Pinpoint the cell where the given text exists, returning its [X, Y] midpoint coordinate. 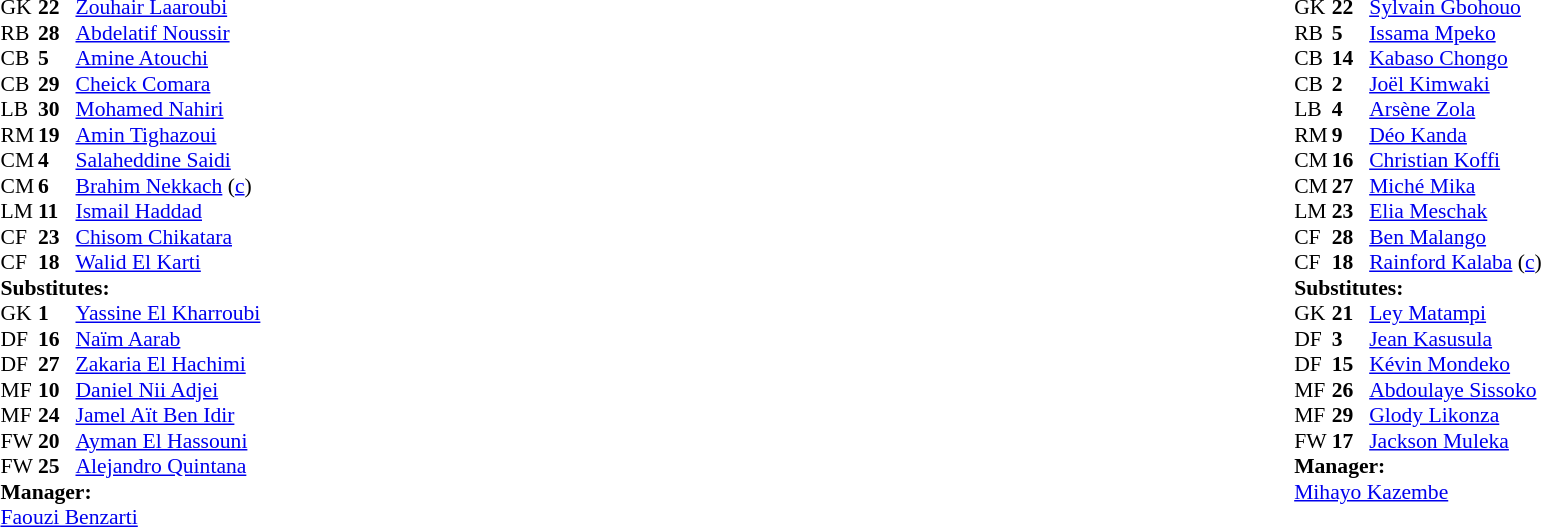
25 [57, 467]
11 [57, 211]
Mohamed Nahiri [168, 109]
Substitutes: [130, 288]
14 [1351, 59]
Daniel Nii Adjei [168, 390]
Brahim Nekkach (c) [168, 186]
20 [57, 441]
19 [57, 135]
Alejandro Quintana [168, 467]
26 [1351, 390]
Abdelatif Noussir [168, 33]
Amine Atouchi [168, 59]
Jamel Aït Ben Idir [168, 415]
Manager: [130, 492]
Chisom Chikatara [168, 237]
Ayman El Hassouni [168, 441]
1 [57, 313]
3 [1351, 339]
Salaheddine Saidi [168, 161]
24 [57, 415]
2 [1351, 84]
Zakaria El Hachimi [168, 365]
17 [1351, 441]
6 [57, 186]
15 [1351, 365]
Naïm Aarab [168, 339]
30 [57, 109]
Walid El Karti [168, 263]
Amin Tighazoui [168, 135]
21 [1351, 313]
Ismail Haddad [168, 211]
Yassine El Kharroubi [168, 313]
Cheick Comara [168, 84]
9 [1351, 135]
10 [57, 390]
